For the text-containing cell, return its midpoint in (X, Y) coordinate format. 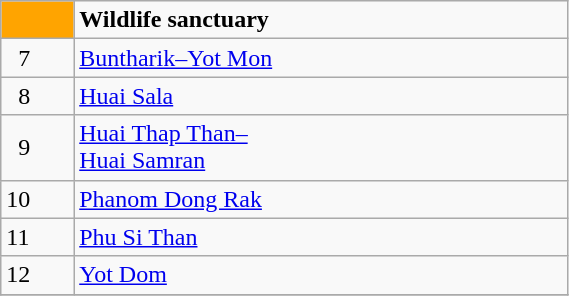
Phu Si Than (321, 237)
Phanom Dong Rak (321, 199)
10 (38, 199)
Buntharik–Yot Mon (321, 58)
Huai Sala (321, 96)
Huai Thap Than–Huai Samran (321, 148)
9 (38, 148)
7 (38, 58)
11 (38, 237)
Wildlife sanctuary (321, 20)
12 (38, 275)
Yot Dom (321, 275)
8 (38, 96)
